Locate the cell with the specified text and output its [X, Y] center coordinate. 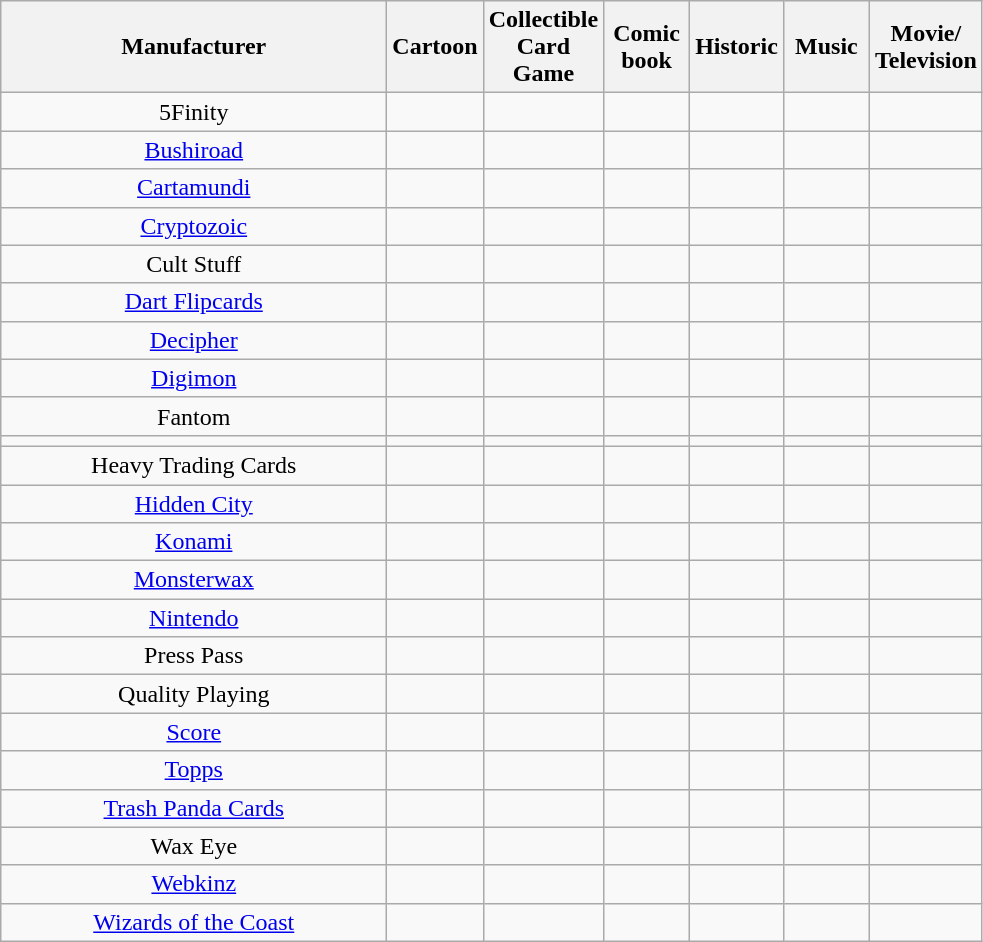
Score [194, 732]
Manufacturer [194, 47]
CollectibleCard Game [543, 47]
Cartoon [435, 47]
Digimon [194, 378]
Dart Flipcards [194, 302]
Cryptozoic [194, 226]
Music [826, 47]
Webkinz [194, 884]
Comic book [647, 47]
Konami [194, 542]
Press Pass [194, 656]
Bushiroad [194, 150]
Cult Stuff [194, 264]
5Finity [194, 112]
Hidden City [194, 503]
Heavy Trading Cards [194, 465]
Historic [737, 47]
Quality Playing [194, 694]
Cartamundi [194, 188]
Trash Panda Cards [194, 808]
Fantom [194, 416]
Wizards of the Coast [194, 922]
Decipher [194, 340]
Nintendo [194, 618]
Topps [194, 770]
Monsterwax [194, 580]
Movie/Television [926, 47]
Wax Eye [194, 846]
